Extract the [x, y] coordinate from the center of the cell holding the provided text.  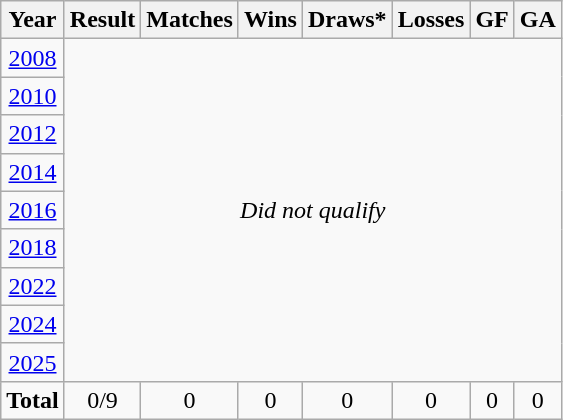
Result [102, 20]
Wins [270, 20]
GA [538, 20]
Matches [190, 20]
2014 [33, 172]
Draws* [347, 20]
2022 [33, 286]
2024 [33, 324]
2012 [33, 134]
2010 [33, 96]
2025 [33, 362]
0/9 [102, 400]
2008 [33, 58]
GF [492, 20]
Year [33, 20]
Losses [431, 20]
Total [33, 400]
2016 [33, 210]
2018 [33, 248]
Did not qualify [312, 210]
